Return [x, y] of the center of cell containing provided text 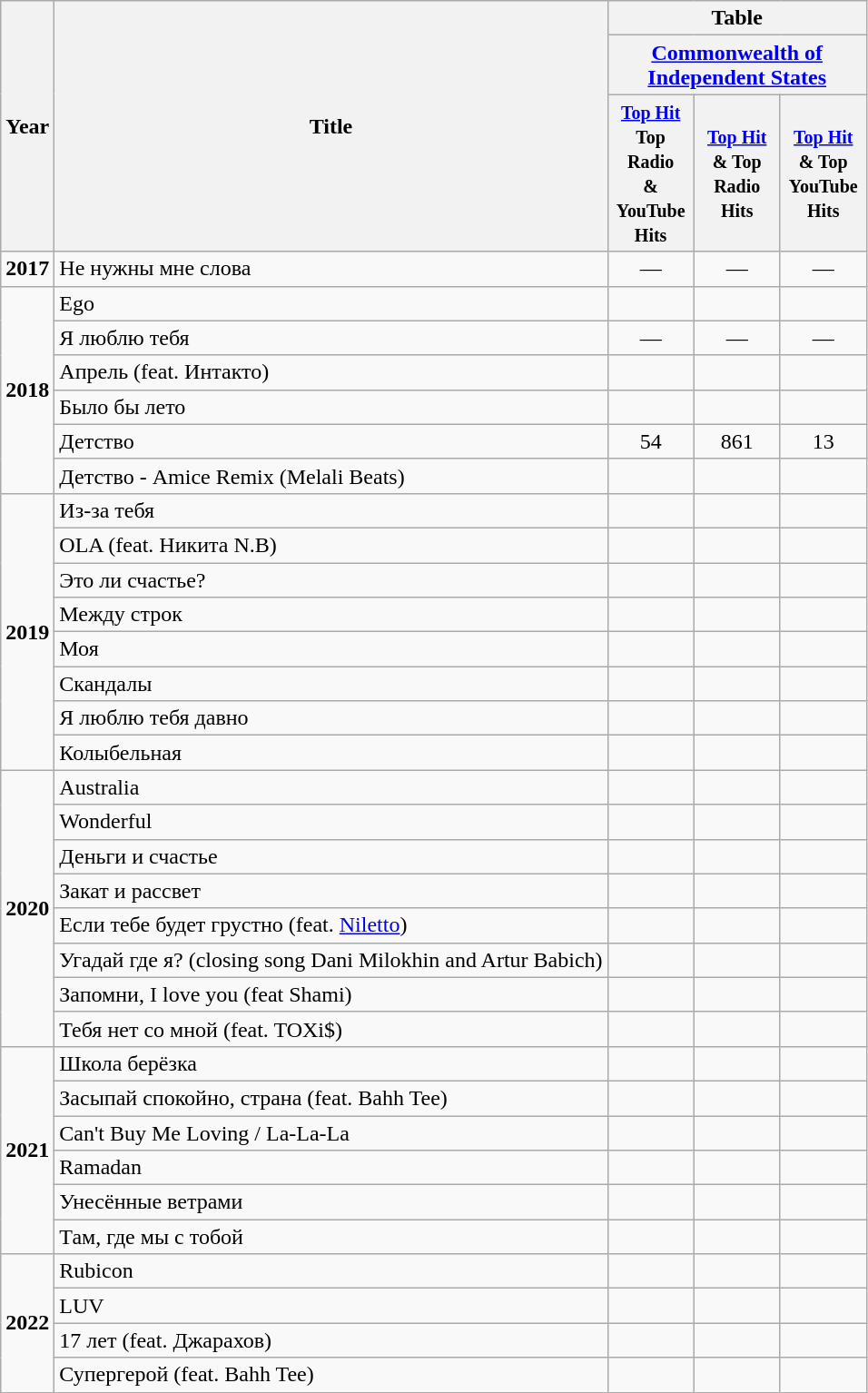
Table [737, 18]
OLA (feat. Никита N.B) [330, 545]
Запомни, I love you (feat Shami) [330, 994]
Top Hit& Top Radio Hits [737, 173]
Унесённые ветрами [330, 1202]
Top Hit& Top YouTube Hits [823, 173]
Школа берёзка [330, 1063]
2018 [27, 390]
Это ли счастье? [330, 580]
Детство - Amice Remix (Melali Beats) [330, 476]
Апрель (feat. Интакто) [330, 372]
Если тебе будет грустно (feat. Niletto) [330, 925]
Commonwealth of Independent States [737, 65]
Title [330, 126]
Супергерой (feat. Bahh Tee) [330, 1375]
Wonderful [330, 822]
Australia [330, 787]
Из-за тебя [330, 510]
Колыбельная [330, 753]
Скандалы [330, 684]
2022 [27, 1323]
54 [650, 441]
17 лет (feat. Джарахов) [330, 1340]
Засыпай спокойно, страна (feat. Bahh Tee) [330, 1098]
Я люблю тебя [330, 338]
Было бы лето [330, 407]
Я люблю тебя давно [330, 718]
2020 [27, 908]
861 [737, 441]
Тебя нет со мной (feat. TOXi$) [330, 1029]
LUV [330, 1306]
Ego [330, 303]
Year [27, 126]
13 [823, 441]
Там, где мы с тобой [330, 1237]
2021 [27, 1150]
Не нужны мне слова [330, 269]
2019 [27, 631]
Деньги и счастье [330, 856]
Rubicon [330, 1271]
Can't Buy Me Loving / La-La-La [330, 1132]
Угадай где я? (closing song Dani Milokhin and Artur Babich) [330, 960]
Между строк [330, 615]
2017 [27, 269]
Ramadan [330, 1168]
Top HitTop Radio& YouTube Hits [650, 173]
Детство [330, 441]
Закат и рассвет [330, 891]
Моя [330, 649]
